Output the [x, y] coordinate of the center of the cell containing the given text.  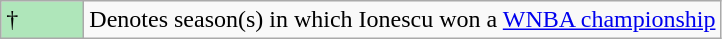
Denotes season(s) in which Ionescu won a WNBA championship [402, 20]
† [42, 20]
